Search for the cell housing the specified text and yield its (X, Y) center coordinate. 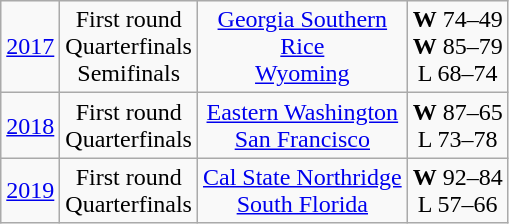
Georgia SouthernRiceWyoming (302, 47)
2018 (30, 126)
First roundQuarterfinalsSemifinals (129, 47)
Cal State NorthridgeSouth Florida (302, 190)
2019 (30, 190)
W 92–84L 57–66 (458, 190)
W 74–49W 85–79L 68–74 (458, 47)
W 87–65L 73–78 (458, 126)
2017 (30, 47)
Eastern WashingtonSan Francisco (302, 126)
